Capture the cell that displays the provided text and extract its (X, Y) central coordinate. 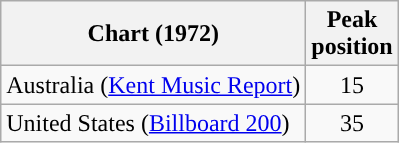
35 (352, 123)
Peakposition (352, 34)
Chart (1972) (154, 34)
United States (Billboard 200) (154, 123)
Australia (Kent Music Report) (154, 85)
15 (352, 85)
